Scan for the cell matching the given text and deliver its (X, Y) coordinate at center. 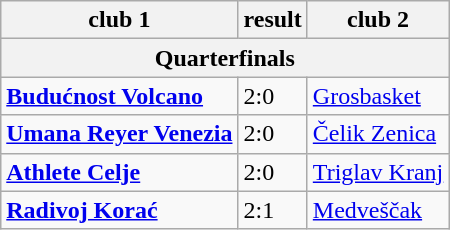
Čelik Zenica (378, 134)
Radivoj Korać (120, 210)
club 1 (120, 20)
club 2 (378, 20)
Quarterfinals (225, 58)
result (272, 20)
Budućnost Volcano (120, 96)
Triglav Kranj (378, 172)
Grosbasket (378, 96)
Umana Reyer Venezia (120, 134)
Athlete Celje (120, 172)
Medveščak (378, 210)
2:1 (272, 210)
